Detect which cell encompasses the target text, then output its [X, Y] center coordinate. 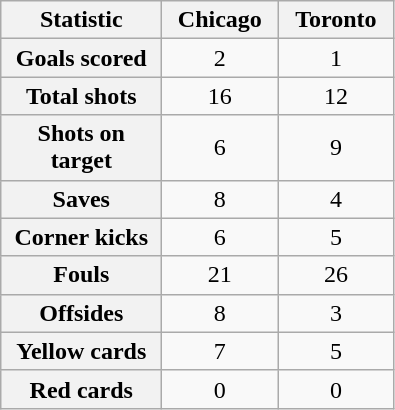
2 [220, 58]
Saves [82, 199]
Yellow cards [82, 351]
Offsides [82, 313]
Chicago [220, 20]
21 [220, 275]
3 [336, 313]
1 [336, 58]
Total shots [82, 96]
Corner kicks [82, 237]
Shots on target [82, 148]
Goals scored [82, 58]
Fouls [82, 275]
7 [220, 351]
4 [336, 199]
16 [220, 96]
Toronto [336, 20]
Statistic [82, 20]
9 [336, 148]
Red cards [82, 389]
26 [336, 275]
12 [336, 96]
